Search for the cell housing the specified text and yield its [X, Y] center coordinate. 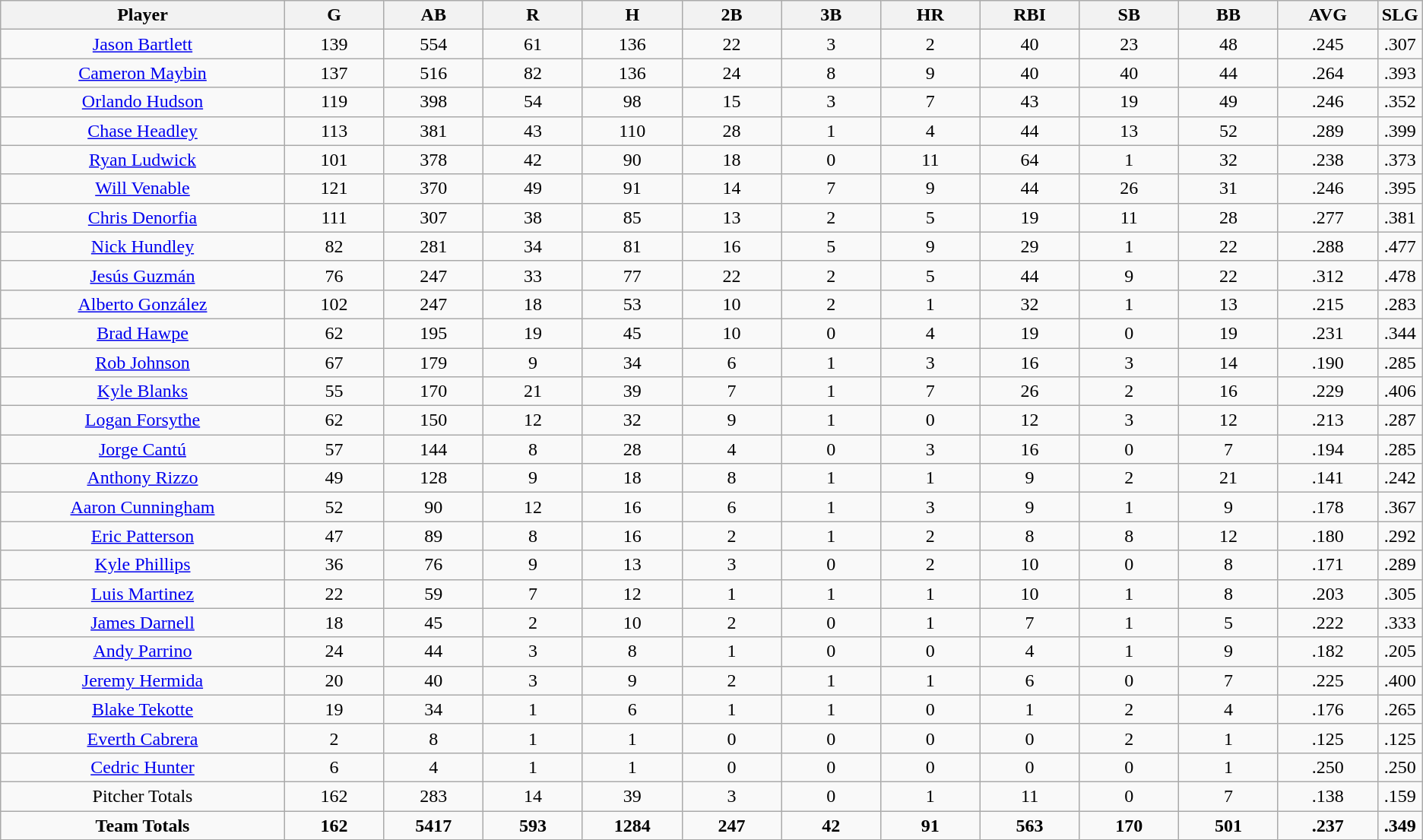
.312 [1327, 275]
James Darnell [143, 623]
.237 [1327, 825]
H [632, 15]
RBI [1029, 15]
SLG [1400, 15]
Alberto González [143, 304]
.381 [1400, 217]
128 [433, 478]
.176 [1327, 709]
Brad Hawpe [143, 333]
AB [433, 15]
.265 [1400, 709]
54 [534, 102]
137 [334, 73]
57 [334, 449]
.213 [1327, 420]
.305 [1400, 594]
144 [433, 449]
.287 [1400, 420]
.222 [1327, 623]
.238 [1327, 160]
98 [632, 102]
.182 [1327, 651]
61 [534, 44]
53 [632, 304]
Pitcher Totals [143, 796]
.171 [1327, 565]
Andy Parrino [143, 651]
Orlando Hudson [143, 102]
.141 [1327, 478]
59 [433, 594]
Everth Cabrera [143, 738]
110 [632, 131]
593 [534, 825]
31 [1228, 189]
5417 [433, 825]
.190 [1327, 363]
81 [632, 246]
.395 [1400, 189]
283 [433, 796]
Jorge Cantú [143, 449]
Luis Martinez [143, 594]
.307 [1400, 44]
307 [433, 217]
Aaron Cunningham [143, 507]
Nick Hundley [143, 246]
38 [534, 217]
Logan Forsythe [143, 420]
Kyle Phillips [143, 565]
48 [1228, 44]
102 [334, 304]
.478 [1400, 275]
.229 [1327, 391]
.264 [1327, 73]
.333 [1400, 623]
.180 [1327, 536]
179 [433, 363]
150 [433, 420]
Rob Johnson [143, 363]
20 [334, 680]
.225 [1327, 680]
47 [334, 536]
121 [334, 189]
3B [832, 15]
281 [433, 246]
.344 [1400, 333]
Jesús Guzmán [143, 275]
85 [632, 217]
G [334, 15]
195 [433, 333]
Kyle Blanks [143, 391]
Ryan Ludwick [143, 160]
Eric Patterson [143, 536]
398 [433, 102]
139 [334, 44]
.205 [1400, 651]
.203 [1327, 594]
.245 [1327, 44]
HR [930, 15]
89 [433, 536]
554 [433, 44]
.400 [1400, 680]
Jeremy Hermida [143, 680]
BB [1228, 15]
67 [334, 363]
Chris Denorfia [143, 217]
.477 [1400, 246]
Chase Headley [143, 131]
370 [433, 189]
.352 [1400, 102]
15 [731, 102]
Blake Tekotte [143, 709]
Cameron Maybin [143, 73]
Will Venable [143, 189]
.138 [1327, 796]
.178 [1327, 507]
2B [731, 15]
Player [143, 15]
119 [334, 102]
.288 [1327, 246]
.406 [1400, 391]
23 [1130, 44]
.367 [1400, 507]
Jason Bartlett [143, 44]
.159 [1400, 796]
AVG [1327, 15]
378 [433, 160]
Team Totals [143, 825]
516 [433, 73]
381 [433, 131]
33 [534, 275]
111 [334, 217]
563 [1029, 825]
.215 [1327, 304]
.283 [1400, 304]
77 [632, 275]
.399 [1400, 131]
.242 [1400, 478]
501 [1228, 825]
Anthony Rizzo [143, 478]
29 [1029, 246]
101 [334, 160]
R [534, 15]
Cedric Hunter [143, 767]
.231 [1327, 333]
64 [1029, 160]
.194 [1327, 449]
.277 [1327, 217]
113 [334, 131]
.292 [1400, 536]
.349 [1400, 825]
55 [334, 391]
1284 [632, 825]
36 [334, 565]
.373 [1400, 160]
.393 [1400, 73]
SB [1130, 15]
